Detect which cell encompasses the target text, then output its (x, y) center coordinate. 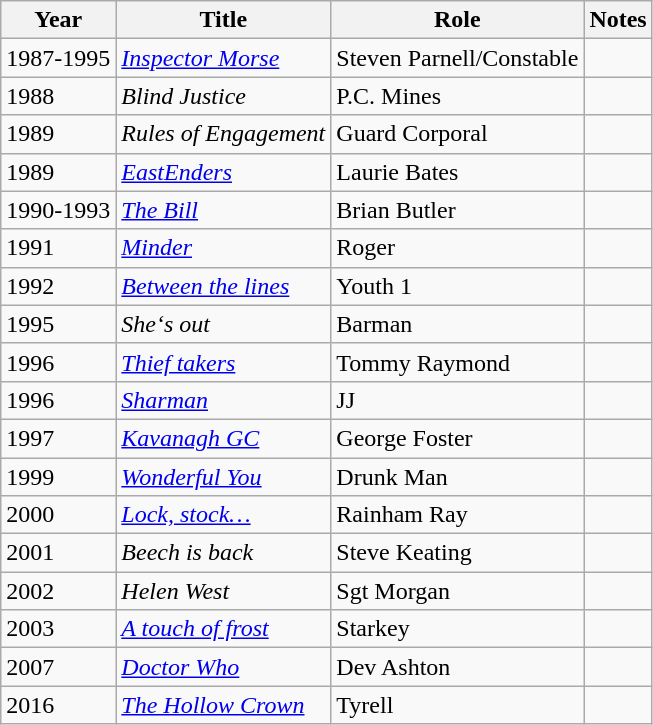
Helen West (224, 591)
1992 (58, 286)
Inspector Morse (224, 58)
1988 (58, 96)
The Bill (224, 210)
Barman (458, 324)
Between the lines (224, 286)
2000 (58, 515)
Tommy Raymond (458, 362)
Blind Justice (224, 96)
JJ (458, 400)
Beech is back (224, 553)
Dev Ashton (458, 667)
Wonderful You (224, 477)
1987-1995 (58, 58)
2016 (58, 705)
Brian Butler (458, 210)
Kavanagh GC (224, 438)
1990-1993 (58, 210)
She‘s out (224, 324)
Starkey (458, 629)
Tyrell (458, 705)
Role (458, 20)
1991 (58, 248)
Guard Corporal (458, 134)
Roger (458, 248)
Title (224, 20)
Laurie Bates (458, 172)
P.C. Mines (458, 96)
2003 (58, 629)
Rules of Engagement (224, 134)
2001 (58, 553)
Sgt Morgan (458, 591)
1997 (58, 438)
Drunk Man (458, 477)
Rainham Ray (458, 515)
Notes (618, 20)
A touch of frost (224, 629)
Youth 1 (458, 286)
Minder (224, 248)
Lock, stock… (224, 515)
Steve Keating (458, 553)
Year (58, 20)
Sharman (224, 400)
2007 (58, 667)
The Hollow Crown (224, 705)
1995 (58, 324)
1999 (58, 477)
Doctor Who (224, 667)
George Foster (458, 438)
2002 (58, 591)
EastEnders (224, 172)
Thief takers (224, 362)
Steven Parnell/Constable (458, 58)
